Scan for the cell matching the given text and deliver its [x, y] coordinate at center. 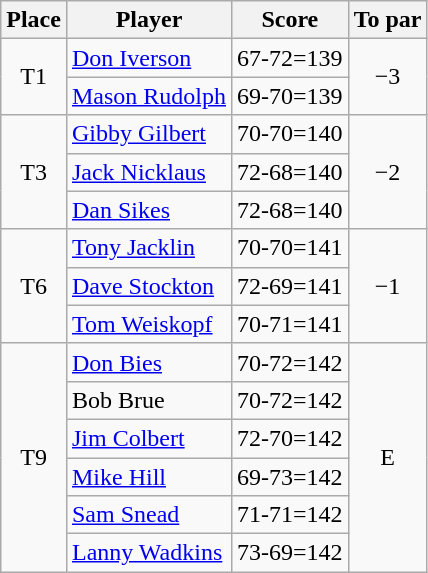
T9 [34, 457]
E [388, 457]
Place [34, 20]
Mike Hill [148, 477]
70-70=140 [290, 134]
67-72=139 [290, 58]
71-71=142 [290, 515]
−3 [388, 77]
Gibby Gilbert [148, 134]
72-70=142 [290, 438]
Jim Colbert [148, 438]
Mason Rudolph [148, 96]
Player [148, 20]
Tom Weiskopf [148, 324]
70-70=141 [290, 248]
73-69=142 [290, 553]
T1 [34, 77]
To par [388, 20]
Jack Nicklaus [148, 172]
−1 [388, 286]
72-69=141 [290, 286]
T3 [34, 172]
Dave Stockton [148, 286]
Lanny Wadkins [148, 553]
Bob Brue [148, 400]
−2 [388, 172]
69-73=142 [290, 477]
Sam Snead [148, 515]
Score [290, 20]
69-70=139 [290, 96]
Dan Sikes [148, 210]
Don Iverson [148, 58]
Tony Jacklin [148, 248]
Don Bies [148, 362]
T6 [34, 286]
70-71=141 [290, 324]
